Locate the cell with the specified text and output its [X, Y] center coordinate. 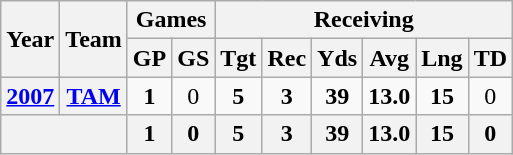
Games [170, 20]
TD [490, 58]
Lng [442, 58]
TAM [94, 96]
Avg [390, 58]
GS [194, 58]
2007 [30, 96]
Team [94, 39]
Year [30, 39]
Yds [338, 58]
Receiving [364, 20]
GP [149, 58]
Tgt [238, 58]
Rec [287, 58]
